Search for the cell housing the specified text and yield its (x, y) center coordinate. 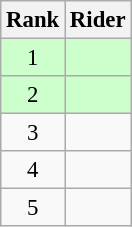
4 (33, 170)
3 (33, 133)
5 (33, 208)
2 (33, 95)
Rider (98, 20)
1 (33, 58)
Rank (33, 20)
